Capture the cell that displays the provided text and extract its [x, y] central coordinate. 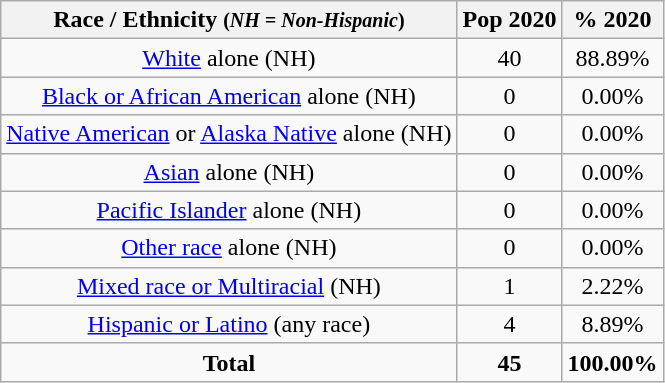
Total [229, 362]
Other race alone (NH) [229, 248]
100.00% [612, 362]
8.89% [612, 324]
2.22% [612, 286]
% 2020 [612, 20]
Hispanic or Latino (any race) [229, 324]
Mixed race or Multiracial (NH) [229, 286]
88.89% [612, 58]
45 [510, 362]
4 [510, 324]
Asian alone (NH) [229, 172]
40 [510, 58]
Race / Ethnicity (NH = Non-Hispanic) [229, 20]
Pop 2020 [510, 20]
Native American or Alaska Native alone (NH) [229, 134]
1 [510, 286]
Black or African American alone (NH) [229, 96]
Pacific Islander alone (NH) [229, 210]
White alone (NH) [229, 58]
